From the cell containing the given text, extract its center point as (X, Y) coordinate. 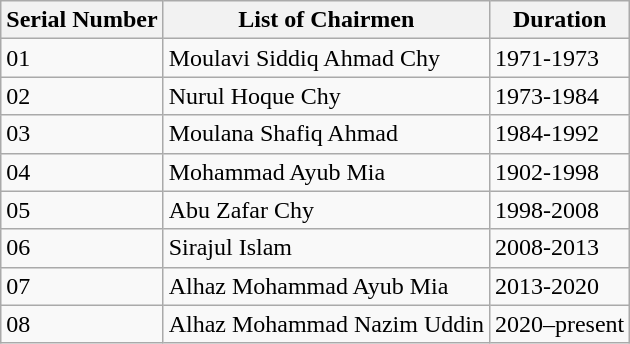
1984-1992 (559, 134)
2008-2013 (559, 248)
07 (82, 286)
Sirajul Islam (326, 248)
03 (82, 134)
1998-2008 (559, 210)
1973-1984 (559, 96)
Duration (559, 20)
Moulavi Siddiq Ahmad Chy (326, 58)
2020–present (559, 324)
Alhaz Mohammad Nazim Uddin (326, 324)
Serial Number (82, 20)
01 (82, 58)
1902-1998 (559, 172)
Abu Zafar Chy (326, 210)
02 (82, 96)
2013-2020 (559, 286)
06 (82, 248)
Alhaz Mohammad Ayub Mia (326, 286)
1971-1973 (559, 58)
08 (82, 324)
Moulana Shafiq Ahmad (326, 134)
List of Chairmen (326, 20)
04 (82, 172)
Nurul Hoque Chy (326, 96)
05 (82, 210)
Mohammad Ayub Mia (326, 172)
